Detect which cell encompasses the target text, then output its (X, Y) center coordinate. 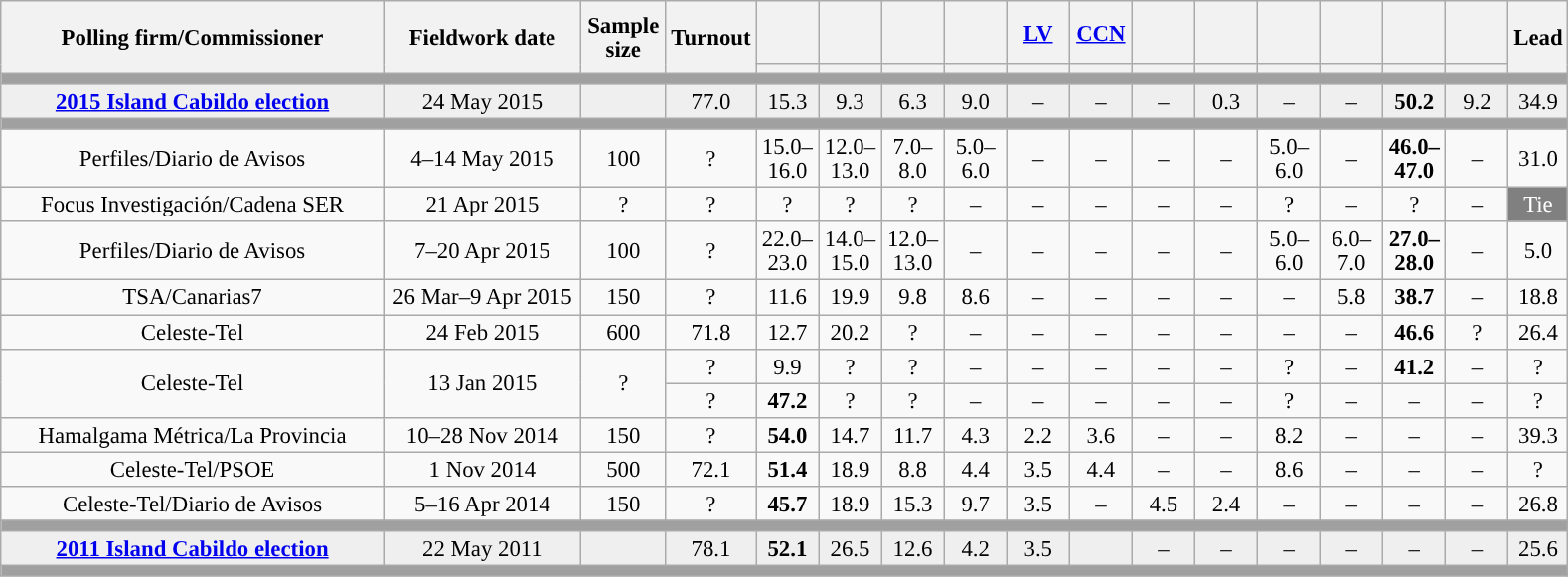
Fieldwork date (482, 38)
9.8 (912, 298)
9.9 (787, 365)
2015 Island Cabildo election (193, 101)
Lead (1538, 38)
9.0 (976, 101)
10–28 Nov 2014 (482, 435)
54.0 (787, 435)
71.8 (711, 332)
38.7 (1415, 298)
34.9 (1538, 101)
8.8 (912, 469)
46.6 (1415, 332)
22.0–23.0 (787, 252)
25.6 (1538, 548)
CCN (1101, 32)
LV (1037, 32)
4.5 (1163, 505)
6.0–7.0 (1351, 252)
39.3 (1538, 435)
72.1 (711, 469)
Sample size (623, 38)
50.2 (1415, 101)
52.1 (787, 548)
5–16 Apr 2014 (482, 505)
20.2 (851, 332)
7.0–8.0 (912, 159)
46.0–47.0 (1415, 159)
Hamalgama Métrica/La Provincia (193, 435)
24 May 2015 (482, 101)
600 (623, 332)
2011 Island Cabildo election (193, 548)
51.4 (787, 469)
41.2 (1415, 365)
18.8 (1538, 298)
Celeste-Tel/Diario de Avisos (193, 505)
Focus Investigación/Cadena SER (193, 205)
9.2 (1477, 101)
15.0–16.0 (787, 159)
9.3 (851, 101)
4.2 (976, 548)
3.6 (1101, 435)
TSA/Canarias7 (193, 298)
78.1 (711, 548)
31.0 (1538, 159)
5.8 (1351, 298)
0.3 (1226, 101)
9.7 (976, 505)
500 (623, 469)
4–14 May 2015 (482, 159)
Polling firm/Commissioner (193, 38)
11.6 (787, 298)
26 Mar–9 Apr 2015 (482, 298)
2.2 (1037, 435)
21 Apr 2015 (482, 205)
45.7 (787, 505)
12.7 (787, 332)
8.2 (1290, 435)
6.3 (912, 101)
2.4 (1226, 505)
26.4 (1538, 332)
4.3 (976, 435)
13 Jan 2015 (482, 383)
1 Nov 2014 (482, 469)
Turnout (711, 38)
5.0 (1538, 252)
47.2 (787, 401)
7–20 Apr 2015 (482, 252)
27.0–28.0 (1415, 252)
24 Feb 2015 (482, 332)
26.5 (851, 548)
77.0 (711, 101)
26.8 (1538, 505)
Celeste-Tel/PSOE (193, 469)
14.0–15.0 (851, 252)
22 May 2011 (482, 548)
14.7 (851, 435)
12.6 (912, 548)
Tie (1538, 205)
19.9 (851, 298)
11.7 (912, 435)
